For the text-containing cell, return its midpoint in (x, y) coordinate format. 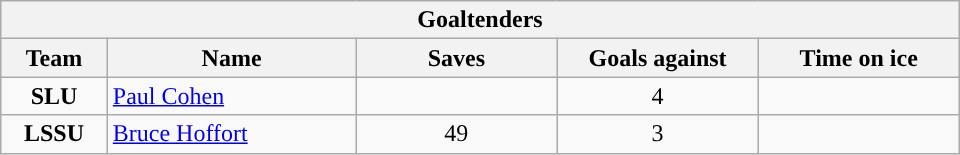
Goals against (658, 58)
Saves (456, 58)
Time on ice (858, 58)
Name (232, 58)
Goaltenders (480, 20)
Paul Cohen (232, 96)
4 (658, 96)
LSSU (54, 134)
SLU (54, 96)
49 (456, 134)
Team (54, 58)
3 (658, 134)
Bruce Hoffort (232, 134)
